Return (x, y) of the center of cell containing provided text 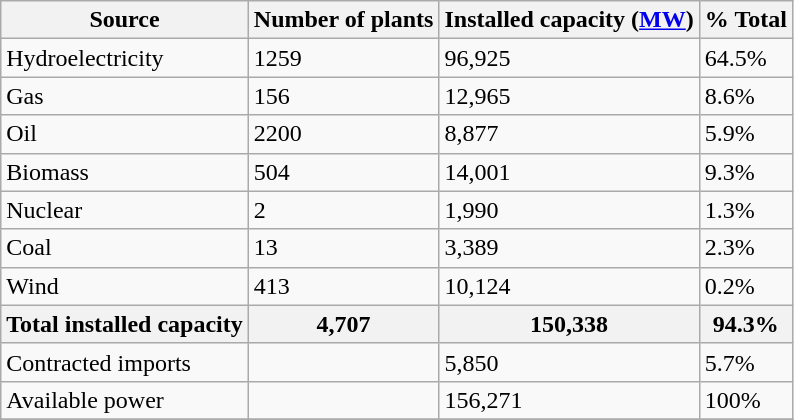
5.9% (746, 134)
9.3% (746, 172)
Biomass (125, 172)
Gas (125, 96)
100% (746, 400)
Number of plants (344, 20)
96,925 (569, 58)
2.3% (746, 248)
12,965 (569, 96)
8.6% (746, 96)
Hydroelectricity (125, 58)
5.7% (746, 362)
156 (344, 96)
8,877 (569, 134)
Installed capacity (MW) (569, 20)
413 (344, 286)
156,271 (569, 400)
13 (344, 248)
Nuclear (125, 210)
Source (125, 20)
Wind (125, 286)
Total installed capacity (125, 324)
Coal (125, 248)
2200 (344, 134)
1.3% (746, 210)
Contracted imports (125, 362)
2 (344, 210)
Oil (125, 134)
1259 (344, 58)
0.2% (746, 286)
94.3% (746, 324)
504 (344, 172)
10,124 (569, 286)
14,001 (569, 172)
64.5% (746, 58)
3,389 (569, 248)
4,707 (344, 324)
Available power (125, 400)
5,850 (569, 362)
1,990 (569, 210)
150,338 (569, 324)
% Total (746, 20)
